For the text-containing cell, return its midpoint in [x, y] coordinate format. 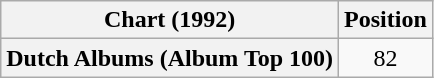
Position [386, 20]
Dutch Albums (Album Top 100) [170, 58]
Chart (1992) [170, 20]
82 [386, 58]
